Return [X, Y] of the center of cell containing provided text 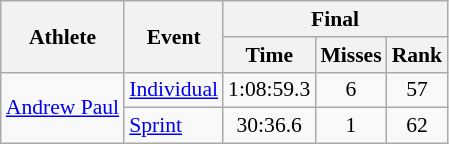
Athlete [62, 36]
Andrew Paul [62, 108]
Time [269, 55]
Individual [174, 90]
30:36.6 [269, 126]
1:08:59.3 [269, 90]
Event [174, 36]
1 [350, 126]
Final [335, 19]
Sprint [174, 126]
6 [350, 90]
Misses [350, 55]
Rank [418, 55]
57 [418, 90]
62 [418, 126]
